Find where the given text appears and provide that cell's center as [X, Y] coordinate. 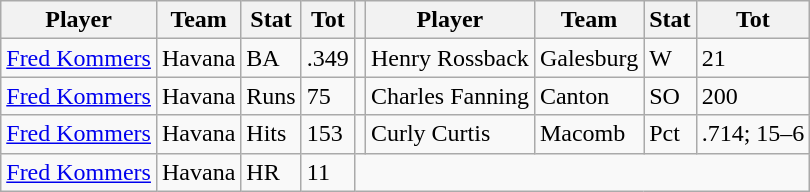
75 [328, 96]
Pct [670, 134]
Canton [588, 96]
Hits [271, 134]
Macomb [588, 134]
Curly Curtis [450, 134]
Charles Fanning [450, 96]
Runs [271, 96]
BA [271, 58]
11 [328, 172]
153 [328, 134]
SO [670, 96]
HR [271, 172]
Henry Rossback [450, 58]
200 [753, 96]
.714; 15–6 [753, 134]
.349 [328, 58]
W [670, 58]
21 [753, 58]
Galesburg [588, 58]
